Output the (X, Y) coordinate of the center of the cell containing the given text.  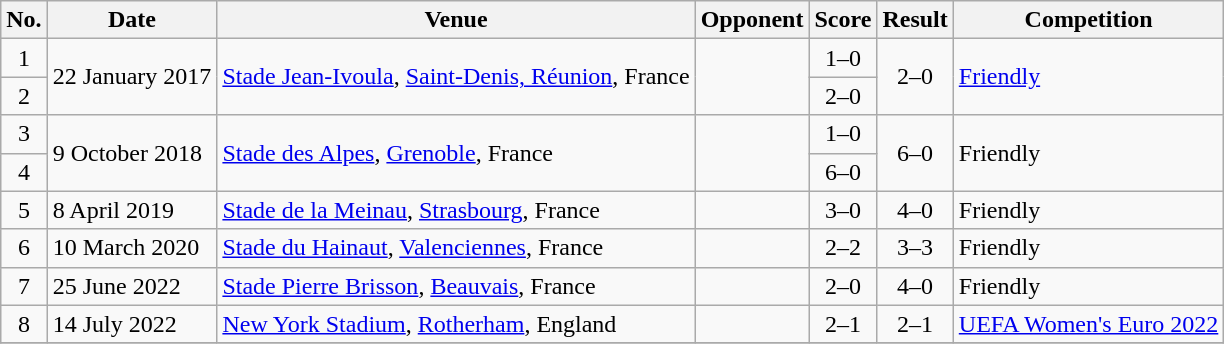
5 (24, 210)
Score (843, 20)
25 June 2022 (132, 286)
New York Stadium, Rotherham, England (456, 324)
1 (24, 58)
Opponent (752, 20)
14 July 2022 (132, 324)
8 April 2019 (132, 210)
Competition (1088, 20)
3–3 (915, 248)
9 October 2018 (132, 153)
No. (24, 20)
Stade Jean-Ivoula, Saint-Denis, Réunion, France (456, 77)
22 January 2017 (132, 77)
10 March 2020 (132, 248)
Venue (456, 20)
3–0 (843, 210)
Stade de la Meinau, Strasbourg, France (456, 210)
Stade des Alpes, Grenoble, France (456, 153)
7 (24, 286)
Stade du Hainaut, Valenciennes, France (456, 248)
3 (24, 134)
Result (915, 20)
UEFA Women's Euro 2022 (1088, 324)
2–2 (843, 248)
6 (24, 248)
2 (24, 96)
8 (24, 324)
Stade Pierre Brisson, Beauvais, France (456, 286)
4 (24, 172)
Date (132, 20)
